Locate the cell with the specified text and output its (X, Y) center coordinate. 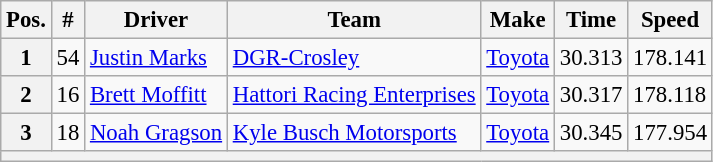
30.345 (590, 133)
DGR-Crosley (354, 58)
Make (518, 20)
30.313 (590, 58)
Pos. (26, 20)
# (68, 20)
54 (68, 58)
Hattori Racing Enterprises (354, 95)
Speed (670, 20)
Noah Gragson (156, 133)
2 (26, 95)
Kyle Busch Motorsports (354, 133)
Brett Moffitt (156, 95)
18 (68, 133)
16 (68, 95)
3 (26, 133)
178.141 (670, 58)
Time (590, 20)
30.317 (590, 95)
Team (354, 20)
177.954 (670, 133)
Driver (156, 20)
178.118 (670, 95)
Justin Marks (156, 58)
1 (26, 58)
